Identify which cell holds the provided text, then report its [x, y] central coordinate. 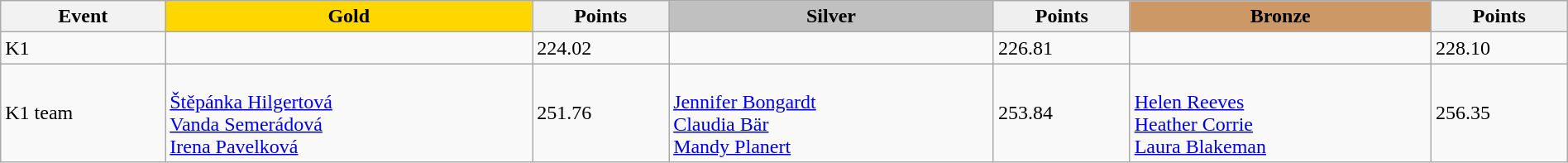
K1 [83, 48]
226.81 [1062, 48]
224.02 [600, 48]
251.76 [600, 113]
Silver [832, 17]
Štěpánka HilgertováVanda SemerádováIrena Pavelková [349, 113]
Helen ReevesHeather CorrieLaura Blakeman [1280, 113]
Bronze [1280, 17]
K1 team [83, 113]
Event [83, 17]
Gold [349, 17]
228.10 [1499, 48]
256.35 [1499, 113]
Jennifer BongardtClaudia BärMandy Planert [832, 113]
253.84 [1062, 113]
